Locate the cell with the specified text and output its (x, y) center coordinate. 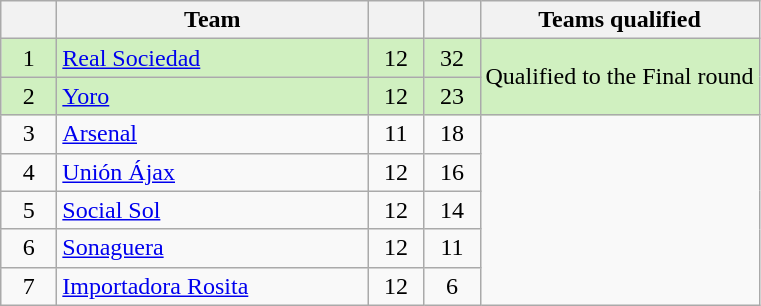
16 (452, 172)
3 (29, 134)
Real Sociedad (212, 58)
18 (452, 134)
Unión Ájax (212, 172)
Team (212, 20)
14 (452, 210)
Teams qualified (620, 20)
Sonaguera (212, 248)
1 (29, 58)
2 (29, 96)
Yoro (212, 96)
Arsenal (212, 134)
Importadora Rosita (212, 286)
Social Sol (212, 210)
32 (452, 58)
4 (29, 172)
7 (29, 286)
Qualified to the Final round (620, 77)
5 (29, 210)
23 (452, 96)
